Locate the cell with the specified text and output its [X, Y] center coordinate. 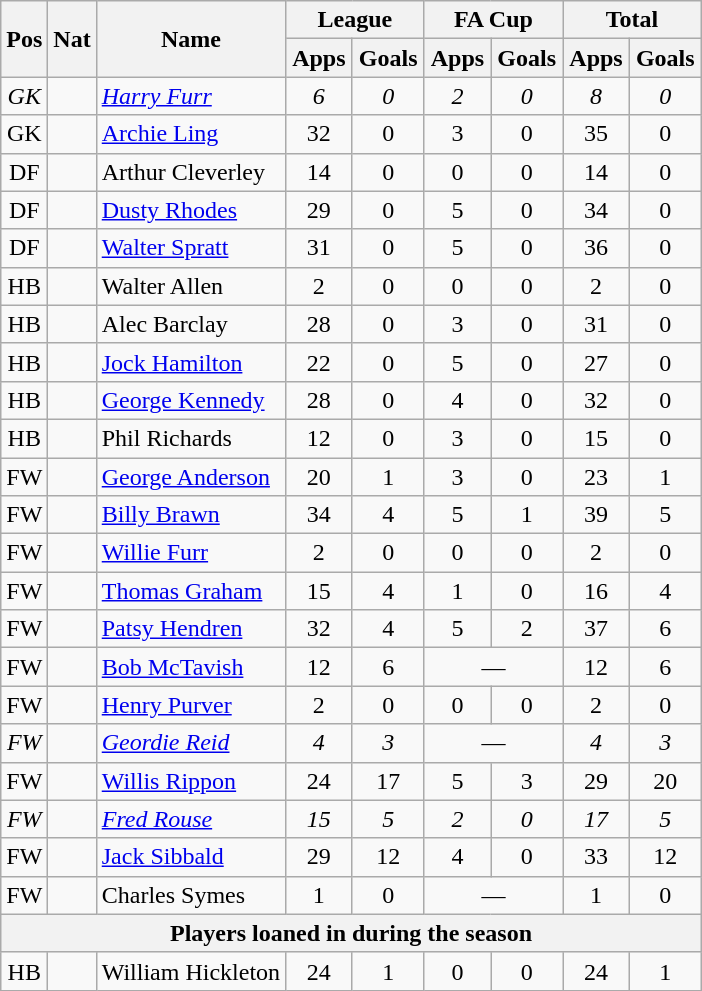
Jack Sibbald [190, 857]
Willis Rippon [190, 781]
Alec Barclay [190, 324]
Arthur Cleverley [190, 172]
George Kennedy [190, 400]
16 [596, 591]
37 [596, 629]
Thomas Graham [190, 591]
Walter Spratt [190, 248]
33 [596, 857]
8 [596, 96]
22 [320, 362]
Fred Rouse [190, 819]
George Anderson [190, 477]
Phil Richards [190, 438]
36 [596, 248]
Pos [24, 39]
Archie Ling [190, 134]
Name [190, 39]
Jock Hamilton [190, 362]
Henry Purver [190, 705]
Charles Symes [190, 895]
35 [596, 134]
Patsy Hendren [190, 629]
27 [596, 362]
Total [632, 20]
Harry Furr [190, 96]
39 [596, 515]
Walter Allen [190, 286]
Willie Furr [190, 553]
Bob McTavish [190, 667]
Dusty Rhodes [190, 210]
FA Cup [494, 20]
Geordie Reid [190, 743]
Nat [72, 39]
League [356, 20]
23 [596, 477]
William Hickleton [190, 971]
Billy Brawn [190, 515]
Players loaned in during the season [352, 933]
